Identify which cell holds the provided text, then report its [X, Y] central coordinate. 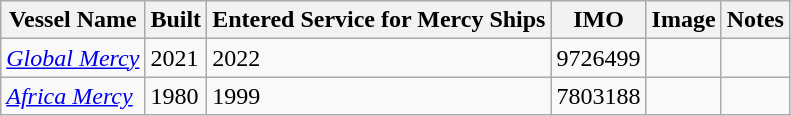
9726499 [598, 58]
Vessel Name [73, 20]
1980 [176, 96]
Global Mercy [73, 58]
IMO [598, 20]
2022 [379, 58]
2021 [176, 58]
7803188 [598, 96]
Africa Mercy [73, 96]
Entered Service for Mercy Ships [379, 20]
Notes [755, 20]
Image [684, 20]
1999 [379, 96]
Built [176, 20]
